Output the (X, Y) coordinate of the center of the cell containing the given text.  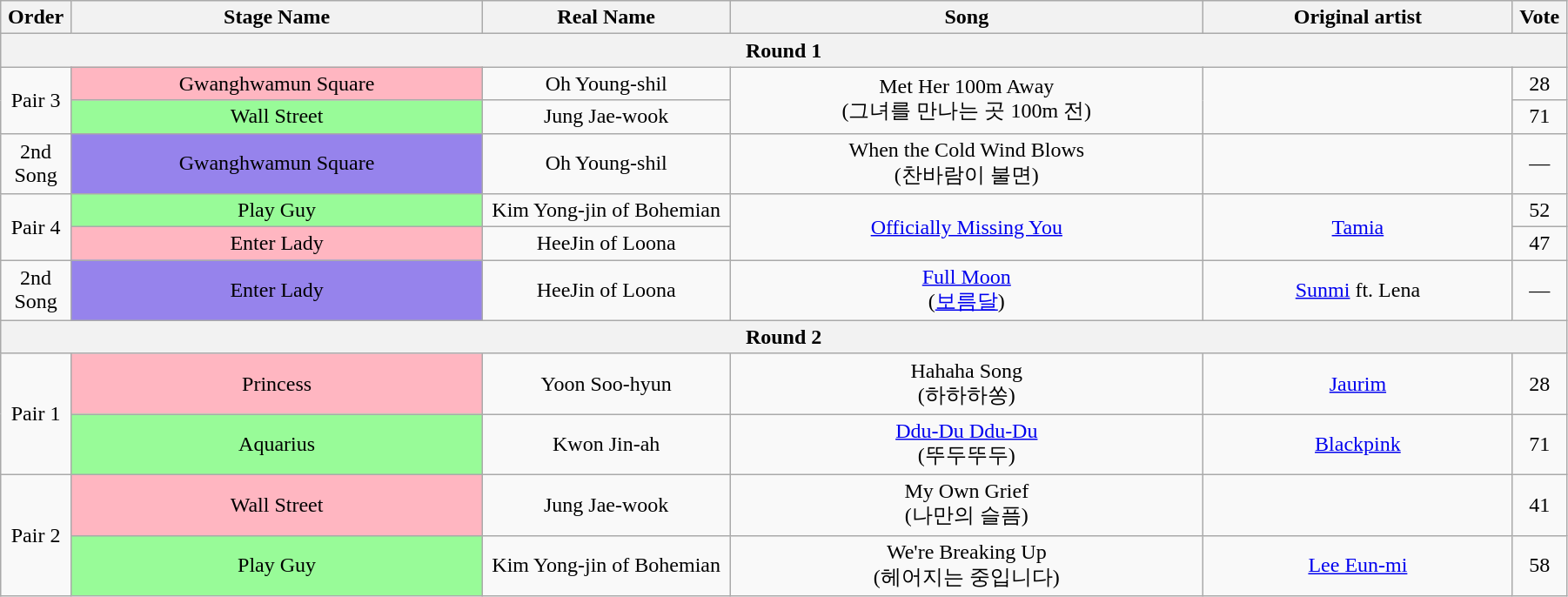
Met Her 100m Away(그녀를 만나는 곳 100m 전) (967, 100)
Hahaha Song(하하하쏭) (967, 384)
Kwon Jin-ah (606, 445)
Blackpink (1357, 445)
Officially Missing You (967, 227)
58 (1540, 566)
Vote (1540, 17)
Lee Eun-mi (1357, 566)
Ddu-Du Ddu-Du(뚜두뚜두) (967, 445)
41 (1540, 505)
Round 1 (784, 50)
Original artist (1357, 17)
Real Name (606, 17)
47 (1540, 244)
Tamia (1357, 227)
Pair 1 (37, 414)
Order (37, 17)
When the Cold Wind Blows(찬바람이 불면) (967, 164)
My Own Grief(나만의 슬픔) (967, 505)
Yoon Soo-hyun (606, 384)
Pair 2 (37, 534)
Pair 3 (37, 100)
Sunmi ft. Lena (1357, 291)
52 (1540, 211)
Princess (277, 384)
Round 2 (784, 337)
Jaurim (1357, 384)
Stage Name (277, 17)
Song (967, 17)
Full Moon(보름달) (967, 291)
Aquarius (277, 445)
Pair 4 (37, 227)
We're Breaking Up(헤어지는 중입니다) (967, 566)
